Determine the (X, Y) coordinate at the center of the cell enclosing the given text.  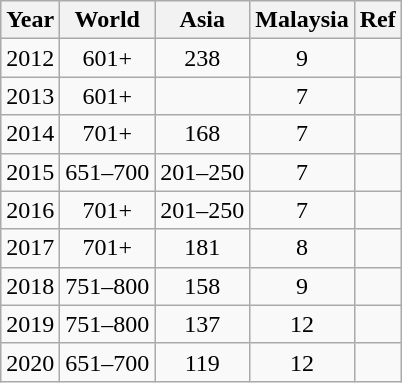
2019 (30, 324)
119 (202, 362)
181 (202, 248)
Ref (378, 20)
158 (202, 286)
2012 (30, 58)
238 (202, 58)
2015 (30, 172)
168 (202, 134)
2017 (30, 248)
2018 (30, 286)
137 (202, 324)
2013 (30, 96)
2016 (30, 210)
2020 (30, 362)
Year (30, 20)
8 (302, 248)
Malaysia (302, 20)
Asia (202, 20)
2014 (30, 134)
World (108, 20)
